For the text-containing cell, return its midpoint in [X, Y] coordinate format. 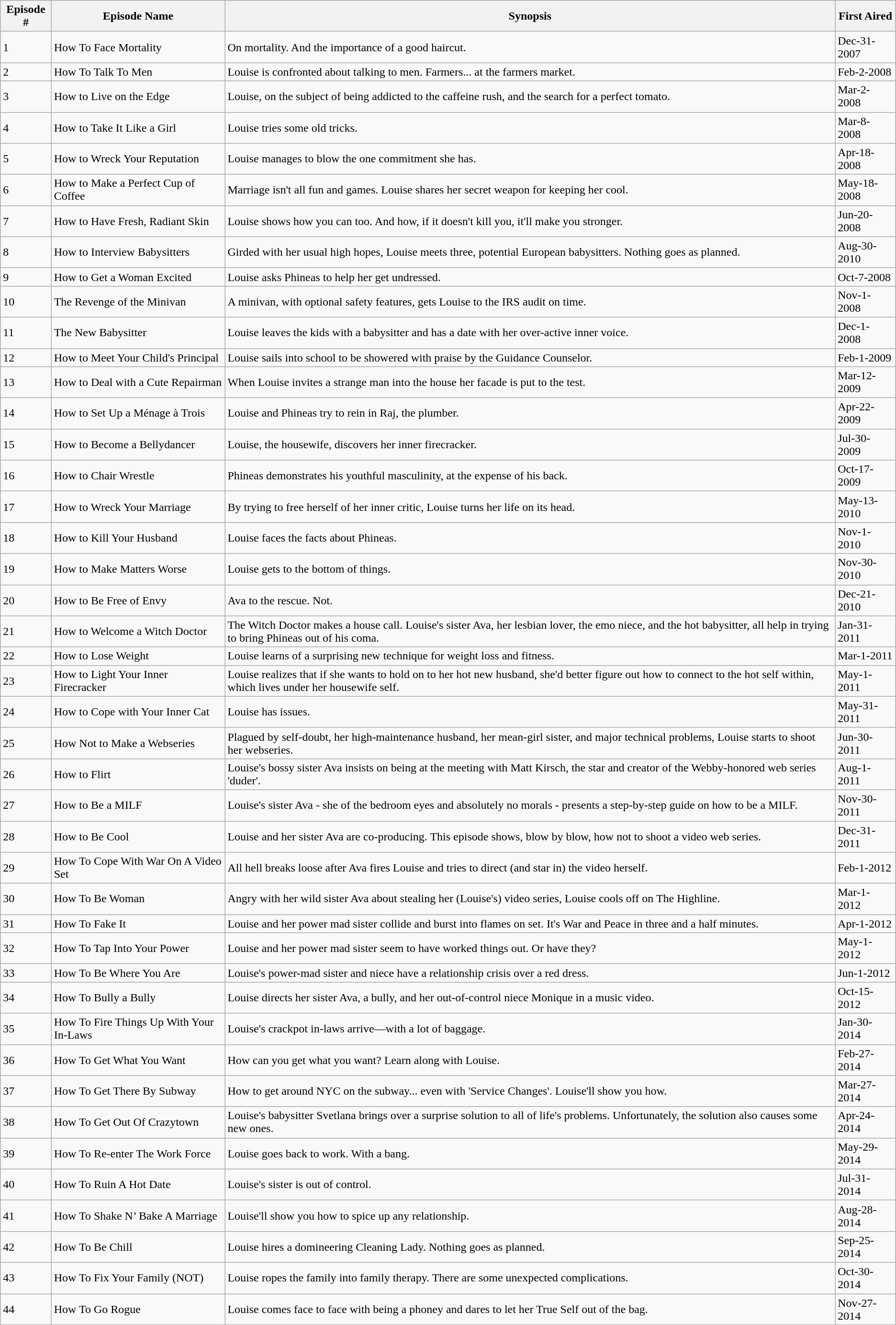
9 [26, 277]
Jun-20-2008 [865, 221]
How Not to Make a Webseries [138, 743]
Aug-30-2010 [865, 252]
Louise asks Phineas to help her get undressed. [530, 277]
How To Shake N’ Bake A Marriage [138, 1215]
Louise's sister Ava - she of the bedroom eyes and absolutely no morals - presents a step-by-step guide on how to be a MILF. [530, 805]
Nov-27-2014 [865, 1309]
8 [26, 252]
Plagued by self-doubt, her high-maintenance husband, her mean-girl sister, and major technical problems, Louise starts to shoot her webseries. [530, 743]
37 [26, 1091]
How To Re-enter The Work Force [138, 1153]
Louise faces the facts about Phineas. [530, 538]
Mar-1-2011 [865, 656]
23 [26, 681]
How to Chair Wrestle [138, 476]
How To Bully a Bully [138, 998]
Apr-18-2008 [865, 159]
How to Be a MILF [138, 805]
44 [26, 1309]
On mortality. And the importance of a good haircut. [530, 47]
17 [26, 507]
Jul-30-2009 [865, 444]
How to Welcome a Witch Doctor [138, 631]
Louise, the housewife, discovers her inner firecracker. [530, 444]
How to Be Cool [138, 836]
Marriage isn't all fun and games. Louise shares her secret weapon for keeping her cool. [530, 190]
When Louise invites a strange man into the house her facade is put to the test. [530, 382]
May-31-2011 [865, 712]
Mar-27-2014 [865, 1091]
How To Be Woman [138, 899]
16 [26, 476]
How To Cope With War On A Video Set [138, 868]
34 [26, 998]
Oct-15-2012 [865, 998]
Louise directs her sister Ava, a bully, and her out-of-control niece Monique in a music video. [530, 998]
Louise shows how you can too. And how, if it doesn't kill you, it'll make you stronger. [530, 221]
Feb-1-2012 [865, 868]
First Aired [865, 16]
42 [26, 1247]
Oct-17-2009 [865, 476]
Mar-12-2009 [865, 382]
22 [26, 656]
15 [26, 444]
Louise, on the subject of being addicted to the caffeine rush, and the search for a perfect tomato. [530, 97]
How To Be Chill [138, 1247]
Phineas demonstrates his youthful masculinity, at the expense of his back. [530, 476]
Dec-31-2007 [865, 47]
12 [26, 358]
Louise's babysitter Svetlana brings over a surprise solution to all of life's problems. Unfortunately, the solution also causes some new ones. [530, 1122]
39 [26, 1153]
36 [26, 1060]
How to Lose Weight [138, 656]
20 [26, 600]
How to Set Up a Ménage à Trois [138, 414]
How to Become a Bellydancer [138, 444]
Louise leaves the kids with a babysitter and has a date with her over-active inner voice. [530, 332]
19 [26, 569]
13 [26, 382]
4 [26, 127]
6 [26, 190]
How To Talk To Men [138, 72]
How to Be Free of Envy [138, 600]
How to Light Your Inner Firecracker [138, 681]
Louise has issues. [530, 712]
Aug-1-2011 [865, 774]
43 [26, 1278]
Jan-31-2011 [865, 631]
32 [26, 948]
Louise and her sister Ava are co-producing. This episode shows, blow by blow, how not to shoot a video web series. [530, 836]
7 [26, 221]
Apr-1-2012 [865, 924]
Louise's sister is out of control. [530, 1185]
Sep-25-2014 [865, 1247]
The Revenge of the Minivan [138, 302]
21 [26, 631]
Mar-2-2008 [865, 97]
How to Have Fresh, Radiant Skin [138, 221]
The New Babysitter [138, 332]
35 [26, 1029]
Mar-8-2008 [865, 127]
How to Make Matters Worse [138, 569]
Oct-7-2008 [865, 277]
How To Fake It [138, 924]
Louise's bossy sister Ava insists on being at the meeting with Matt Kirsch, the star and creator of the Webby-honored web series 'duder'. [530, 774]
Louise is confronted about talking to men. Farmers... at the farmers market. [530, 72]
Jun-30-2011 [865, 743]
How to Wreck Your Reputation [138, 159]
Ava to the rescue. Not. [530, 600]
How to Make a Perfect Cup of Coffee [138, 190]
How To Ruin A Hot Date [138, 1185]
Nov-30-2010 [865, 569]
27 [26, 805]
How To Get What You Want [138, 1060]
How to Take It Like a Girl [138, 127]
41 [26, 1215]
Nov-1-2010 [865, 538]
How To Get Out Of Crazytown [138, 1122]
How to Flirt [138, 774]
Dec-31-2011 [865, 836]
May-1-2011 [865, 681]
10 [26, 302]
How can you get what you want? Learn along with Louise. [530, 1060]
Louise'll show you how to spice up any relationship. [530, 1215]
May-29-2014 [865, 1153]
28 [26, 836]
How to Wreck Your Marriage [138, 507]
30 [26, 899]
How to Kill Your Husband [138, 538]
By trying to free herself of her inner critic, Louise turns her life on its head. [530, 507]
33 [26, 973]
Nov-30-2011 [865, 805]
25 [26, 743]
How To Fire Things Up With Your In-Laws [138, 1029]
Louise ropes the family into family therapy. There are some unexpected complications. [530, 1278]
How to Deal with a Cute Repairman [138, 382]
Feb-2-2008 [865, 72]
Dec-21-2010 [865, 600]
How To Get There By Subway [138, 1091]
5 [26, 159]
Louise and her power mad sister collide and burst into flames on set. It's War and Peace in three and a half minutes. [530, 924]
How To Face Mortality [138, 47]
Louise learns of a surprising new technique for weight loss and fitness. [530, 656]
38 [26, 1122]
May-1-2012 [865, 948]
Louise and her power mad sister seem to have worked things out. Or have they? [530, 948]
Louise goes back to work. With a bang. [530, 1153]
How to Interview Babysitters [138, 252]
Apr-24-2014 [865, 1122]
Mar-1-2012 [865, 899]
How to Live on the Edge [138, 97]
Louise's power-mad sister and niece have a relationship crisis over a red dress. [530, 973]
14 [26, 414]
A minivan, with optional safety features, gets Louise to the IRS audit on time. [530, 302]
Oct-30-2014 [865, 1278]
11 [26, 332]
How To Fix Your Family (NOT) [138, 1278]
29 [26, 868]
Louise hires a domineering Cleaning Lady. Nothing goes as planned. [530, 1247]
How To Go Rogue [138, 1309]
Dec-1- 2008 [865, 332]
All hell breaks loose after Ava fires Louise and tries to direct (and star in) the video herself. [530, 868]
How to Cope with Your Inner Cat [138, 712]
Feb-1-2009 [865, 358]
May-13-2010 [865, 507]
31 [26, 924]
18 [26, 538]
May-18-2008 [865, 190]
2 [26, 72]
Louise comes face to face with being a phoney and dares to let her True Self out of the bag. [530, 1309]
26 [26, 774]
Jul-31-2014 [865, 1185]
Louise manages to blow the one commitment she has. [530, 159]
Nov-1-2008 [865, 302]
40 [26, 1185]
How to Get a Woman Excited [138, 277]
How To Tap Into Your Power [138, 948]
How to get around NYC on the subway... even with 'Service Changes'. Louise'll show you how. [530, 1091]
Louise's crackpot in-laws arrive—with a lot of baggage. [530, 1029]
24 [26, 712]
Jan-30-2014 [865, 1029]
Louise and Phineas try to rein in Raj, the plumber. [530, 414]
Apr-22-2009 [865, 414]
Angry with her wild sister Ava about stealing her (Louise's) video series, Louise cools off on The Highline. [530, 899]
Synopsis [530, 16]
Episode # [26, 16]
Episode Name [138, 16]
How To Be Where You Are [138, 973]
1 [26, 47]
Louise tries some old tricks. [530, 127]
Jun-1-2012 [865, 973]
3 [26, 97]
Girded with her usual high hopes, Louise meets three, potential European babysitters. Nothing goes as planned. [530, 252]
Aug-28-2014 [865, 1215]
Louise sails into school to be showered with praise by the Guidance Counselor. [530, 358]
Louise gets to the bottom of things. [530, 569]
How to Meet Your Child's Principal [138, 358]
Feb-27-2014 [865, 1060]
